For the text-containing cell, return its midpoint in [x, y] coordinate format. 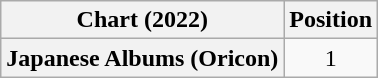
1 [331, 58]
Japanese Albums (Oricon) [142, 58]
Position [331, 20]
Chart (2022) [142, 20]
